Provide the [X, Y] coordinate of the cell's center where the given text is located.  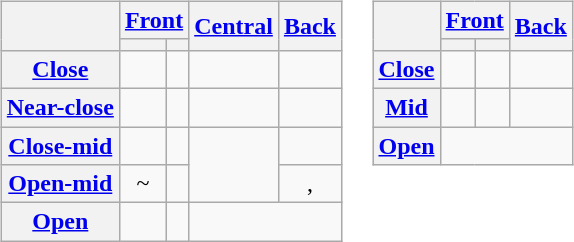
Near-close [60, 107]
Mid [406, 107]
Central [234, 26]
Close-mid [60, 145]
, [310, 184]
Open-mid [60, 184]
~ [142, 184]
